Extract the [X, Y] coordinate from the center of the cell holding the provided text.  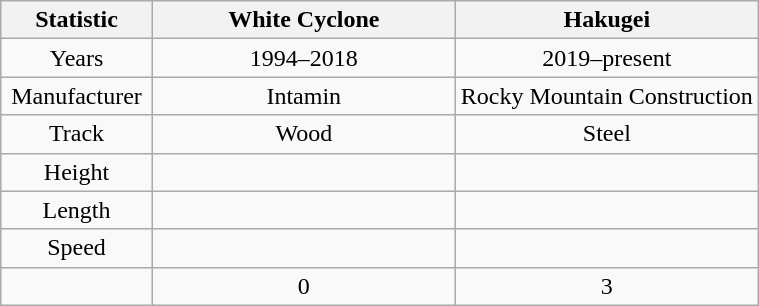
Wood [304, 134]
Speed [77, 248]
3 [606, 286]
Intamin [304, 96]
2019–present [606, 58]
White Cyclone [304, 20]
Steel [606, 134]
Years [77, 58]
Track [77, 134]
Rocky Mountain Construction [606, 96]
Hakugei [606, 20]
Height [77, 172]
0 [304, 286]
Statistic [77, 20]
1994–2018 [304, 58]
Length [77, 210]
Manufacturer [77, 96]
